Identify which cell holds the provided text, then report its (X, Y) central coordinate. 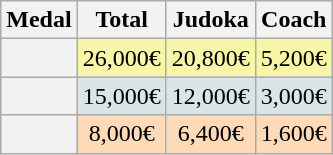
6,400€ (210, 134)
Coach (294, 20)
3,000€ (294, 96)
Judoka (210, 20)
Total (122, 20)
1,600€ (294, 134)
20,800€ (210, 58)
5,200€ (294, 58)
8,000€ (122, 134)
Medal (39, 20)
12,000€ (210, 96)
26,000€ (122, 58)
15,000€ (122, 96)
